Pinpoint the cell where the given text exists, returning its (X, Y) midpoint coordinate. 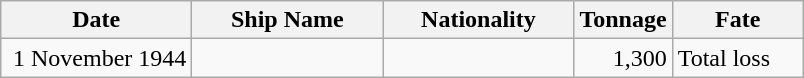
Ship Name (288, 20)
Date (96, 20)
Nationality (478, 20)
Tonnage (623, 20)
1,300 (623, 58)
Fate (738, 20)
1 November 1944 (96, 58)
Total loss (738, 58)
